Pinpoint the cell where the given text exists, returning its [X, Y] midpoint coordinate. 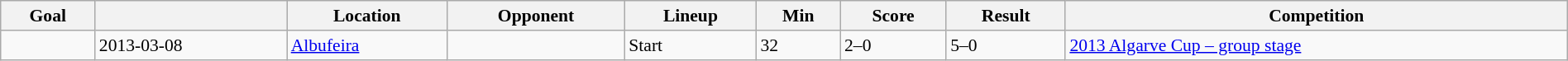
Albufeira [367, 45]
Min [799, 16]
5–0 [1006, 45]
Result [1006, 16]
Start [690, 45]
Competition [1317, 16]
Lineup [690, 16]
Location [367, 16]
Goal [48, 16]
32 [799, 45]
2013 Algarve Cup – group stage [1317, 45]
2013-03-08 [191, 45]
Opponent [536, 16]
Score [893, 16]
2–0 [893, 45]
